Search for the cell housing the specified text and yield its (X, Y) center coordinate. 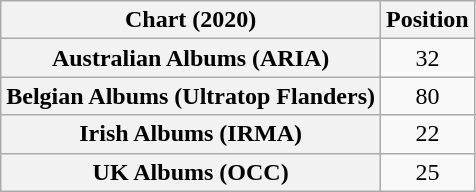
80 (428, 96)
Position (428, 20)
32 (428, 58)
Australian Albums (ARIA) (191, 58)
UK Albums (OCC) (191, 172)
25 (428, 172)
22 (428, 134)
Irish Albums (IRMA) (191, 134)
Belgian Albums (Ultratop Flanders) (191, 96)
Chart (2020) (191, 20)
